Capture the cell that displays the provided text and extract its [X, Y] central coordinate. 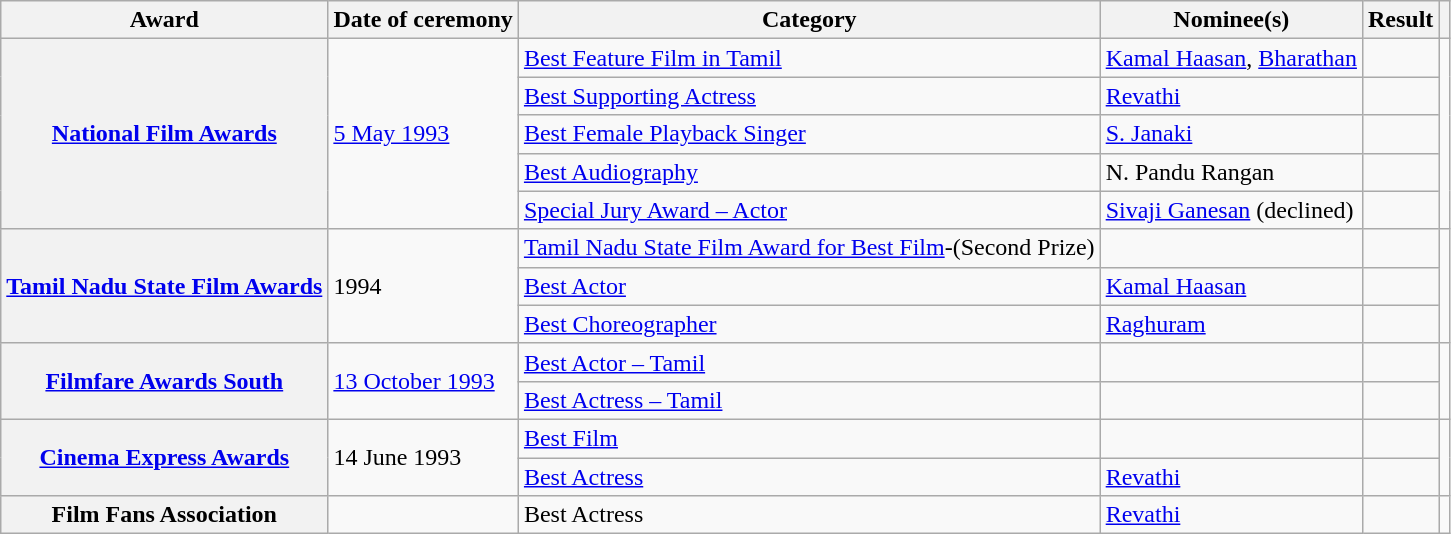
Tamil Nadu State Film Award for Best Film-(Second Prize) [809, 248]
Best Supporting Actress [809, 96]
Best Audiography [809, 172]
Nominee(s) [1231, 20]
Special Jury Award – Actor [809, 210]
Cinema Express Awards [164, 457]
Best Feature Film in Tamil [809, 58]
Filmfare Awards South [164, 381]
5 May 1993 [424, 134]
Best Actor – Tamil [809, 362]
S. Janaki [1231, 134]
Film Fans Association [164, 515]
Tamil Nadu State Film Awards [164, 286]
Best Film [809, 438]
14 June 1993 [424, 457]
National Film Awards [164, 134]
Sivaji Ganesan (declined) [1231, 210]
Kamal Haasan, Bharathan [1231, 58]
N. Pandu Rangan [1231, 172]
Date of ceremony [424, 20]
13 October 1993 [424, 381]
Best Female Playback Singer [809, 134]
Category [809, 20]
Kamal Haasan [1231, 286]
1994 [424, 286]
Result [1400, 20]
Award [164, 20]
Raghuram [1231, 324]
Best Actress – Tamil [809, 400]
Best Choreographer [809, 324]
Best Actor [809, 286]
